Extract the [x, y] coordinate from the center of the cell holding the provided text.  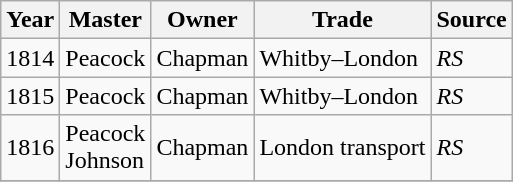
1814 [30, 58]
Master [106, 20]
Trade [342, 20]
Year [30, 20]
PeacockJohnson [106, 148]
1815 [30, 96]
Owner [202, 20]
1816 [30, 148]
Source [472, 20]
London transport [342, 148]
